Search for the cell housing the specified text and yield its [X, Y] center coordinate. 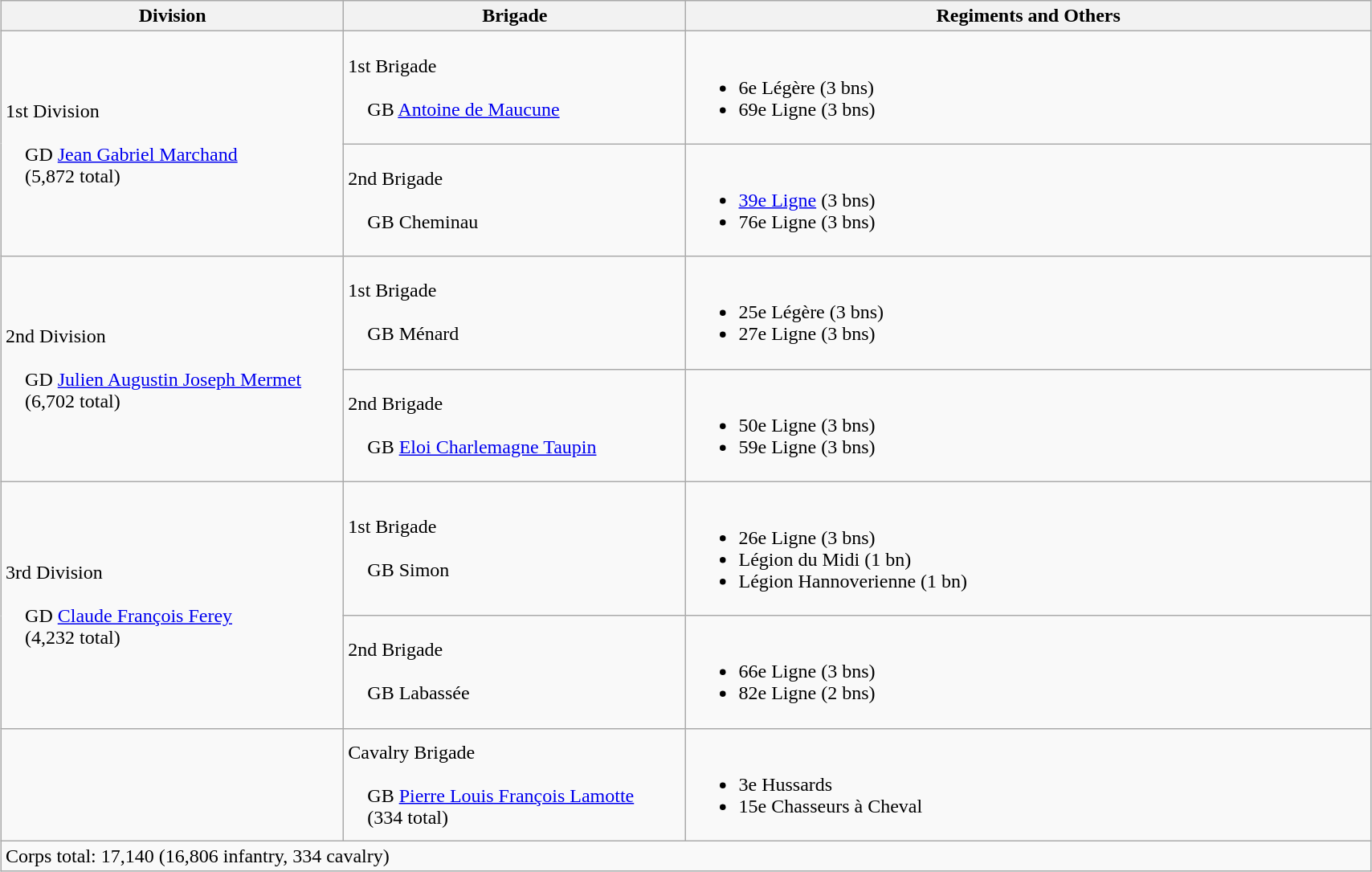
1st Division GD Jean Gabriel Marchand (5,872 total) [173, 144]
66e Ligne (3 bns)82e Ligne (2 bns) [1028, 672]
25e Légère (3 bns)27e Ligne (3 bns) [1028, 313]
2nd Division GD Julien Augustin Joseph Mermet (6,702 total) [173, 369]
Cavalry Brigade GB Pierre Louis François Lamotte (334 total) [515, 784]
Division [173, 16]
Regiments and Others [1028, 16]
2nd Brigade GB Labassée [515, 672]
3rd Division GD Claude François Ferey (4,232 total) [173, 604]
1st Brigade GB Antoine de Maucune [515, 88]
2nd Brigade GB Cheminau [515, 200]
6e Légère (3 bns)69e Ligne (3 bns) [1028, 88]
50e Ligne (3 bns)59e Ligne (3 bns) [1028, 425]
Brigade [515, 16]
26e Ligne (3 bns)Légion du Midi (1 bn)Légion Hannoverienne (1 bn) [1028, 548]
Corps total: 17,140 (16,806 infantry, 334 cavalry) [686, 856]
1st Brigade GB Simon [515, 548]
39e Ligne (3 bns)76e Ligne (3 bns) [1028, 200]
3e Hussards15e Chasseurs à Cheval [1028, 784]
1st Brigade GB Ménard [515, 313]
2nd Brigade GB Eloi Charlemagne Taupin [515, 425]
